Return [x, y] of the center of cell containing provided text 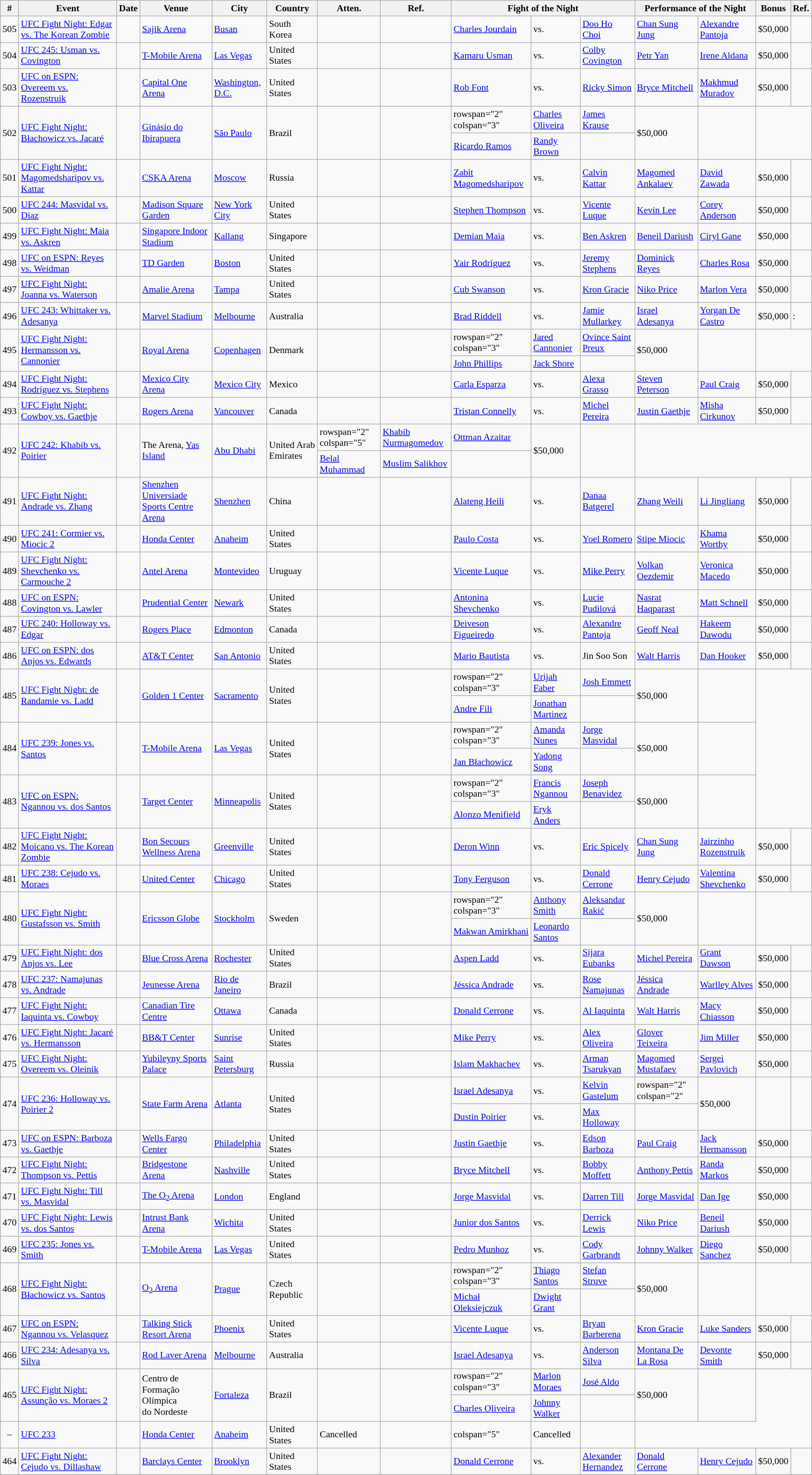
Ericsson Globe [176, 918]
UFC on ESPN: dos Anjos vs. Edwards [68, 656]
Dan Hooker [727, 656]
464 [10, 1462]
UFC Fight Night: Rodríguez vs. Stephens [68, 385]
Alateng Heili [491, 501]
South Korea [292, 29]
496 [10, 316]
Event [68, 8]
Islam Makhachev [491, 1064]
505 [10, 29]
Fight of the Night [543, 8]
# [10, 8]
Sajik Arena [176, 29]
485 [10, 696]
Vancouver [239, 411]
UFC 239: Jones vs. Santos [68, 749]
José Aldo [608, 1382]
UFC on ESPN: Ngannou vs. dos Santos [68, 801]
UFC on ESPN: Overeem vs. Rozenstruik [68, 88]
Marlon Vera [727, 289]
467 [10, 1329]
Rod Laver Arena [176, 1355]
Talking Stick Resort Arena [176, 1329]
Chicago [239, 879]
Rogers Place [176, 629]
Corey Anderson [727, 211]
Urijah Faber [556, 683]
United Center [176, 879]
Dwight Grant [556, 1302]
Colby Covington [608, 55]
Bon Secours Wellness Arena [176, 846]
UFC on ESPN: Reyes vs. Weidman [68, 263]
Barclays Center [176, 1462]
UFC Fight Night: Gustafsson vs. Smith [68, 918]
Cub Swanson [491, 289]
Washington, D.C. [239, 88]
Jamie Mullarkey [608, 316]
Sweden [292, 918]
The O2 Arena [176, 1196]
Macy Chiasson [727, 1011]
rowspan="2" colspan="2" [666, 1091]
UFC 241: Cormier vs. Miocic 2 [68, 539]
487 [10, 629]
UFC 244: Masvidal vs. Diaz [68, 211]
Demian Maia [491, 237]
UFC Fight Night: de Randamie vs. Ladd [68, 696]
Rochester [239, 958]
UFC Fight Night: Moicano vs. The Korean Zombie [68, 846]
Brooklyn [239, 1462]
UFC 237: Namajunas vs. Andrade [68, 985]
China [292, 501]
465 [10, 1395]
473 [10, 1144]
Tampa [239, 289]
O2 Arena [176, 1289]
Steven Peterson [666, 385]
Tony Ferguson [491, 879]
Khabib Nurmagomedov [416, 438]
Makhmud Muradov [727, 88]
Yadong Song [556, 762]
498 [10, 263]
Eryk Anders [556, 814]
Rose Namajunas [608, 985]
Copenhagen [239, 350]
UFC Fight Night: Hermansson vs. Cannonier [68, 350]
UFC Fight Night: Iaquinta vs. Cowboy [68, 1011]
John Phillips [491, 363]
Royal Arena [176, 350]
Magomed Mustafaev [666, 1064]
476 [10, 1038]
Alonzo Menifield [491, 814]
Alexa Grasso [608, 385]
AT&T Center [176, 656]
Amanda Nunes [556, 736]
Randa Markos [727, 1170]
Alex Oliveira [608, 1038]
Singapore Indoor Stadium [176, 237]
Montevideo [239, 571]
São Paulo [239, 133]
Bryan Barberena [608, 1329]
Makwan Amirkhani [491, 931]
Sijara Eubanks [608, 958]
Max Holloway [608, 1117]
Aleksandar Rakić [608, 905]
London [239, 1196]
Wells Fargo Center [176, 1144]
Denmark [292, 350]
Mario Bautista [491, 656]
503 [10, 88]
Eric Spicely [608, 846]
Uruguay [292, 571]
Capital One Arena [176, 88]
Kamaru Usman [491, 55]
Ottman Azaitar [491, 438]
Ricardo Ramos [491, 146]
481 [10, 879]
Zhang Weili [666, 501]
Antel Arena [176, 571]
Ben Askren [608, 237]
UFC Fight Night: Edgar vs. The Korean Zombie [68, 29]
Jared Cannonier [556, 342]
Glover Teixeira [666, 1038]
Anthony Pettis [666, 1170]
Deron Winn [491, 846]
Target Center [176, 801]
UFC Fight Night: Shevchenko vs. Carmouche 2 [68, 571]
Belal Muhammad [349, 464]
Muslim Salikhov [416, 464]
Country [292, 8]
Michał Oleksiejczuk [491, 1302]
UFC 235: Jones vs. Smith [68, 1249]
Boston [239, 263]
Greenville [239, 846]
502 [10, 133]
Shenzhen [239, 501]
UFC on ESPN: Covington vs. Lawler [68, 603]
Montana De La Rosa [666, 1355]
Fortaleza [239, 1395]
Volkan Oezdemir [666, 571]
Calvin Kattar [608, 178]
Charles Jourdain [491, 29]
Diego Sanchez [727, 1249]
Misha Cirkunov [727, 411]
484 [10, 749]
Amalie Arena [176, 289]
490 [10, 539]
Date [128, 8]
Intrust Bank Arena [176, 1223]
Ottawa [239, 1011]
469 [10, 1249]
Bonus [773, 8]
Minneapolis [239, 801]
Kevin Lee [666, 211]
Phoenix [239, 1329]
Paulo Costa [491, 539]
Warlley Alves [727, 985]
Carla Esparza [491, 385]
Deiveson Figueiredo [491, 629]
Derrick Lewis [608, 1223]
470 [10, 1223]
UFC Fight Night: Joanna vs. Waterson [68, 289]
492 [10, 451]
482 [10, 846]
Czech Republic [292, 1289]
Alexander Hernandez [608, 1462]
England [292, 1196]
Marlon Moraes [556, 1382]
Doo Ho Choi [608, 29]
UFC Fight Night: Błachowicz vs. Santos [68, 1289]
Geoff Neal [666, 629]
468 [10, 1289]
UFC Fight Night: Błachowicz vs. Jacaré [68, 133]
UFC on ESPN: Ngannou vs. Velasquez [68, 1329]
Charles Rosa [727, 263]
489 [10, 571]
San Antonio [239, 656]
499 [10, 237]
Prudential Center [176, 603]
Sergei Pavlovich [727, 1064]
TD Garden [176, 263]
Veronica Macedo [727, 571]
479 [10, 958]
Luke Sanders [727, 1329]
Bobby Moffett [608, 1170]
480 [10, 918]
Jeunesse Arena [176, 985]
Atlanta [239, 1104]
Jeremy Stephens [608, 263]
Nashville [239, 1170]
Anderson Silva [608, 1355]
Abu Dhabi [239, 451]
Grant Dawson [727, 958]
United Arab Emirates [292, 451]
Leonardo Santos [556, 931]
Dustin Poirier [491, 1117]
Jim Miller [727, 1038]
Randy Brown [556, 146]
UFC 240: Holloway vs. Edgar [68, 629]
466 [10, 1355]
Khama Worthy [727, 539]
Singapore [292, 237]
Jan Błachowicz [491, 762]
Atten. [349, 8]
The Arena, Yas Island [176, 451]
UFC Fight Night: Cejudo vs. Dillashaw [68, 1462]
475 [10, 1064]
UFC Fight Night: Overeem vs. Oleinik [68, 1064]
UFC Fight Night: Till vs. Masvidal [68, 1196]
Rogers Arena [176, 411]
Pedro Munhoz [491, 1249]
Mexico [292, 385]
Josh Emmett [608, 683]
State Farm Arena [176, 1104]
477 [10, 1011]
James Krause [608, 120]
Magomed Ankalaev [666, 178]
501 [10, 178]
Jack Hermansson [727, 1144]
Mexico City Arena [176, 385]
UFC 238: Cejudo vs. Moraes [68, 879]
Yubileyny Sports Palace [176, 1064]
Centro de Formação Olímpica do Nordeste [176, 1395]
Junior dos Santos [491, 1223]
rowspan="2" colspan="5" [349, 438]
Stefan Struve [608, 1276]
Sacramento [239, 696]
Li Jingliang [727, 501]
: [801, 316]
Madison Square Garden [176, 211]
Thiago Santos [556, 1276]
Darren Till [608, 1196]
Arman Tsarukyan [608, 1064]
Jairzinho Rozenstruik [727, 846]
Wichita [239, 1223]
Jack Shore [556, 363]
Andre Fili [491, 709]
UFC 236: Holloway vs. Poirier 2 [68, 1104]
Matt Schnell [727, 603]
City [239, 8]
New York City [239, 211]
Irene Aldana [727, 55]
Lucie Pudilová [608, 603]
Antonina Shevchenko [491, 603]
Anthony Smith [556, 905]
Hakeem Dawodu [727, 629]
Ginásio do Ibirapuera [176, 133]
497 [10, 289]
Yoel Romero [608, 539]
Jonathan Martinez [556, 709]
UFC 233 [68, 1435]
486 [10, 656]
UFC Fight Night: Lewis vs. dos Santos [68, 1223]
UFC Fight Night: dos Anjos vs. Lee [68, 958]
Rob Font [491, 88]
Valentina Shevchenko [727, 879]
Saint Petersburg [239, 1064]
Canadian Tire Centre [176, 1011]
Golden 1 Center [176, 696]
UFC Fight Night: Assunção vs. Moraes 2 [68, 1395]
UFC 243: Whittaker vs. Adesanya [68, 316]
UFC 242: Khabib vs. Poirier [68, 451]
Busan [239, 29]
colspan="5" [491, 1435]
Bridgestone Arena [176, 1170]
Kallang [239, 237]
Performance of the Night [696, 8]
Kelvin Gastelum [608, 1091]
UFC 245: Usman vs. Covington [68, 55]
494 [10, 385]
UFC Fight Night: Thompson vs. Pettis [68, 1170]
UFC Fight Night: Andrade vs. Zhang [68, 501]
Jin Soo Son [608, 656]
Blue Cross Arena [176, 958]
Brad Riddell [491, 316]
483 [10, 801]
BB&T Center [176, 1038]
Yorgan De Castro [727, 316]
Al Iaquinta [608, 1011]
495 [10, 350]
UFC Fight Night: Magomedsharipov vs. Kattar [68, 178]
Mexico City [239, 385]
UFC on ESPN: Barboza vs. Gaethje [68, 1144]
Newark [239, 603]
Ciryl Gane [727, 237]
Petr Yan [666, 55]
UFC 234: Adesanya vs. Silva [68, 1355]
504 [10, 55]
Devonte Smith [727, 1355]
491 [10, 501]
Danaa Batgerel [608, 501]
Marvel Stadium [176, 316]
Nasrat Haqparast [666, 603]
UFC Fight Night: Jacaré vs. Hermansson [68, 1038]
Zabit Magomedsharipov [491, 178]
Dominick Reyes [666, 263]
478 [10, 985]
500 [10, 211]
Rio de Janeiro [239, 985]
Prague [239, 1289]
Francis Ngannou [556, 788]
Moscow [239, 178]
Shenzhen Universiade Sports Centre Arena [176, 501]
Yair Rodríguez [491, 263]
Sunrise [239, 1038]
UFC Fight Night: Maia vs. Askren [68, 237]
Venue [176, 8]
488 [10, 603]
Stipe Miocic [666, 539]
David Zawada [727, 178]
Ovince Saint Preux [608, 342]
Stockholm [239, 918]
Aspen Ladd [491, 958]
Stephen Thompson [491, 211]
Tristan Connelly [491, 411]
Ricky Simon [608, 88]
– [10, 1435]
472 [10, 1170]
Philadelphia [239, 1144]
UFC Fight Night: Cowboy vs. Gaethje [68, 411]
474 [10, 1104]
471 [10, 1196]
Joseph Benavidez [608, 788]
Edson Barboza [608, 1144]
493 [10, 411]
Cody Garbrandt [608, 1249]
Dan Ige [727, 1196]
CSKA Arena [176, 178]
Edmonton [239, 629]
